Pinpoint the cell where the given text exists, returning its (X, Y) midpoint coordinate. 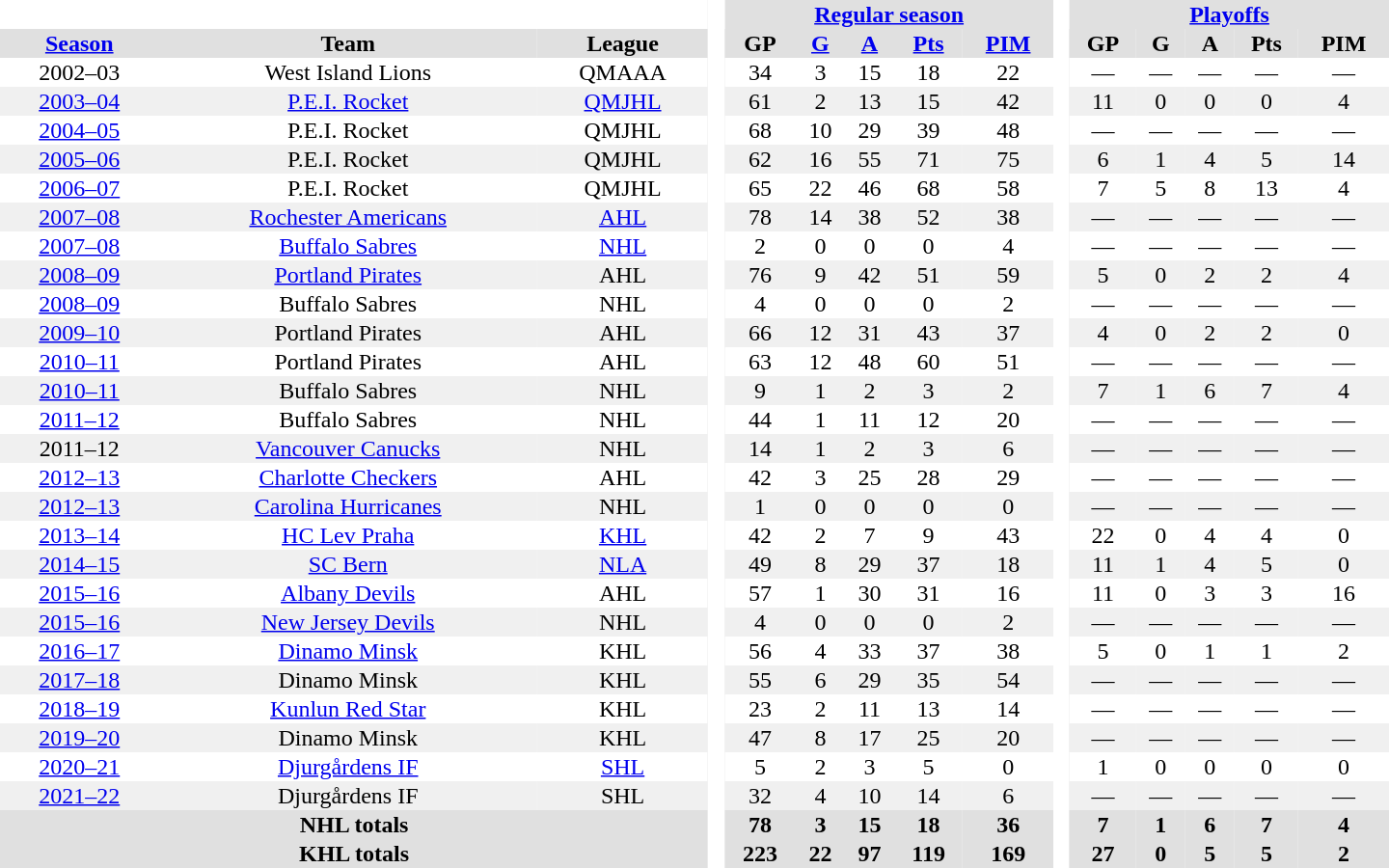
44 (760, 420)
57 (760, 593)
32 (760, 796)
SC Bern (347, 564)
QMAAA (623, 72)
47 (760, 738)
Kunlun Red Star (347, 709)
52 (928, 217)
54 (1008, 680)
62 (760, 159)
2004–05 (79, 130)
39 (928, 130)
2017–18 (79, 680)
223 (760, 854)
75 (1008, 159)
46 (870, 188)
66 (760, 333)
63 (760, 362)
34 (760, 72)
97 (870, 854)
KHL totals (354, 854)
Rochester Americans (347, 217)
119 (928, 854)
76 (760, 275)
2002–03 (79, 72)
58 (1008, 188)
30 (870, 593)
Albany Devils (347, 593)
59 (1008, 275)
New Jersey Devils (347, 622)
65 (760, 188)
2013–14 (79, 535)
Vancouver Canucks (347, 448)
2020–21 (79, 767)
27 (1103, 854)
71 (928, 159)
Playoffs (1229, 14)
23 (760, 709)
169 (1008, 854)
Carolina Hurricanes (347, 506)
35 (928, 680)
2005–06 (79, 159)
Charlotte Checkers (347, 477)
League (623, 43)
61 (760, 101)
2019–20 (79, 738)
NLA (623, 564)
2016–17 (79, 651)
2009–10 (79, 333)
2018–19 (79, 709)
60 (928, 362)
West Island Lions (347, 72)
36 (1008, 825)
28 (928, 477)
33 (870, 651)
NHL totals (354, 825)
2014–15 (79, 564)
HC Lev Praha (347, 535)
17 (870, 738)
Team (347, 43)
2021–22 (79, 796)
56 (760, 651)
49 (760, 564)
Regular season (889, 14)
2003–04 (79, 101)
2006–07 (79, 188)
Season (79, 43)
